Return [X, Y] of the center of cell containing provided text 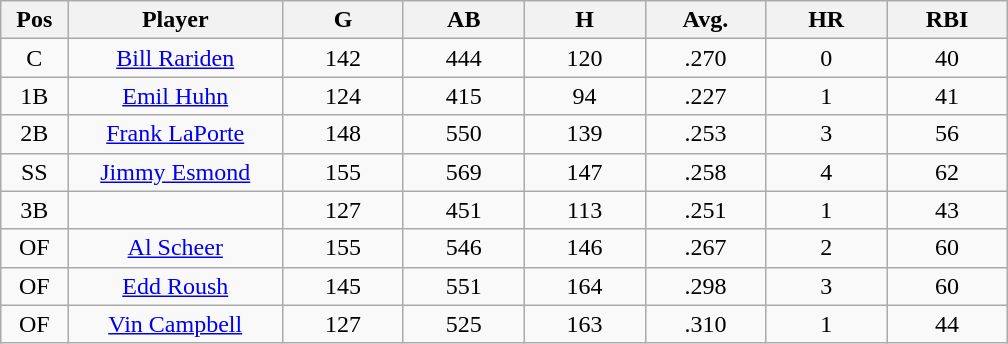
.253 [706, 134]
Emil Huhn [176, 96]
451 [464, 210]
H [584, 20]
RBI [948, 20]
.251 [706, 210]
145 [344, 286]
Jimmy Esmond [176, 172]
2 [826, 248]
.310 [706, 324]
0 [826, 58]
Bill Rariden [176, 58]
124 [344, 96]
Player [176, 20]
Vin Campbell [176, 324]
4 [826, 172]
Edd Roush [176, 286]
56 [948, 134]
AB [464, 20]
142 [344, 58]
146 [584, 248]
43 [948, 210]
1B [34, 96]
163 [584, 324]
546 [464, 248]
94 [584, 96]
.258 [706, 172]
415 [464, 96]
120 [584, 58]
62 [948, 172]
Al Scheer [176, 248]
44 [948, 324]
41 [948, 96]
Frank LaPorte [176, 134]
C [34, 58]
.227 [706, 96]
2B [34, 134]
HR [826, 20]
148 [344, 134]
G [344, 20]
569 [464, 172]
.270 [706, 58]
113 [584, 210]
139 [584, 134]
444 [464, 58]
164 [584, 286]
3B [34, 210]
Pos [34, 20]
551 [464, 286]
525 [464, 324]
40 [948, 58]
.298 [706, 286]
Avg. [706, 20]
.267 [706, 248]
550 [464, 134]
SS [34, 172]
147 [584, 172]
